Scan for the cell matching the given text and deliver its (x, y) coordinate at center. 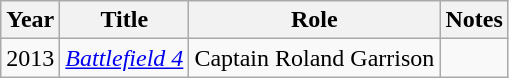
Year (30, 20)
Notes (474, 20)
Battlefield 4 (124, 58)
Captain Roland Garrison (314, 58)
2013 (30, 58)
Title (124, 20)
Role (314, 20)
